For the text-containing cell, return its midpoint in [X, Y] coordinate format. 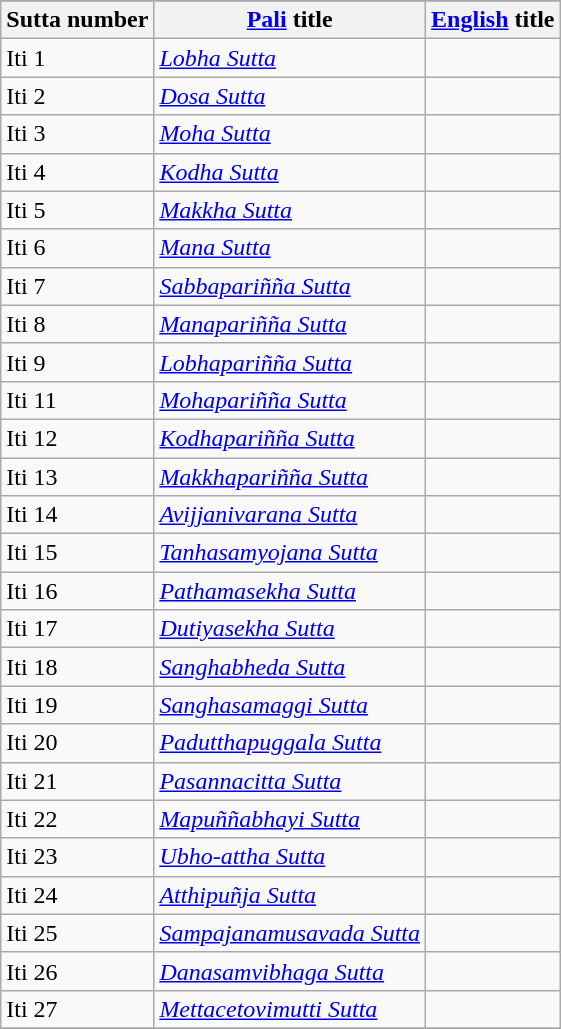
Iti 23 [78, 857]
Iti 24 [78, 895]
Iti 11 [78, 400]
Iti 4 [78, 172]
Atthipuñja Sutta [290, 895]
Iti 15 [78, 553]
Iti 22 [78, 819]
Iti 8 [78, 324]
Iti 19 [78, 705]
Iti 13 [78, 477]
Padutthapuggala Sutta [290, 743]
Iti 27 [78, 1009]
Iti 9 [78, 362]
Mettacetovimutti Sutta [290, 1009]
Makkha Sutta [290, 210]
Iti 7 [78, 286]
Iti 2 [78, 96]
Sanghabheda Sutta [290, 667]
Pathamasekha Sutta [290, 591]
Dosa Sutta [290, 96]
Mana Sutta [290, 248]
Mohapariñña Sutta [290, 400]
Lobha Sutta [290, 58]
Iti 18 [78, 667]
Sabbapariñña Sutta [290, 286]
Iti 26 [78, 971]
Makkhapariñña Sutta [290, 477]
Iti 3 [78, 134]
Dutiyasekha Sutta [290, 629]
Iti 6 [78, 248]
Iti 14 [78, 515]
Iti 12 [78, 438]
Mapuññabhayi Sutta [290, 819]
Kodha Sutta [290, 172]
Sanghasamaggi Sutta [290, 705]
Avijjanivarana Sutta [290, 515]
Iti 17 [78, 629]
Iti 16 [78, 591]
Tanhasamyojana Sutta [290, 553]
Moha Sutta [290, 134]
Kodhapariñña Sutta [290, 438]
Iti 1 [78, 58]
Sampajanamusavada Sutta [290, 933]
Sutta number [78, 20]
Iti 5 [78, 210]
Ubho-attha Sutta [290, 857]
Manapariñña Sutta [290, 324]
Iti 25 [78, 933]
Lobhapariñña Sutta [290, 362]
Pasannacitta Sutta [290, 781]
Pali title [290, 20]
Danasamvibhaga Sutta [290, 971]
Iti 21 [78, 781]
English title [493, 20]
Iti 20 [78, 743]
